Pinpoint the cell where the given text exists, returning its [x, y] midpoint coordinate. 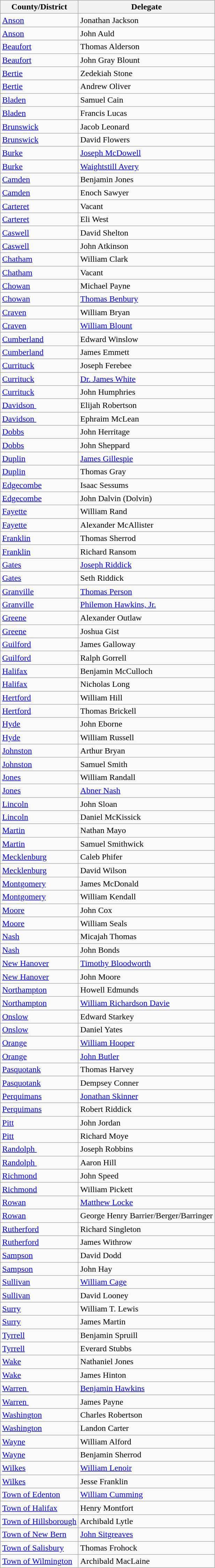
Arthur Bryan [146, 751]
William Randall [146, 777]
John Dalvin (Dolvin) [146, 498]
John Sitgreaves [146, 1534]
Richard Moye [146, 1136]
Micajah Thomas [146, 937]
John Moore [146, 976]
Thomas Frohock [146, 1548]
Ralph Gorrell [146, 658]
Town of Halifax [39, 1508]
Thomas Sherrod [146, 538]
David Flowers [146, 140]
Zedekiah Stone [146, 73]
James Payne [146, 1402]
Elijah Robertson [146, 406]
John Herritage [146, 432]
John Cox [146, 910]
William Seals [146, 923]
William Pickett [146, 1189]
Alexander McAllister [146, 525]
Joseph Robbins [146, 1149]
David Dodd [146, 1256]
James Emmett [146, 352]
Town of Edenton [39, 1495]
Samuel Cain [146, 100]
William T. Lewis [146, 1309]
Everard Stubbs [146, 1348]
Benjamin Hawkins [146, 1388]
Isaac Sessums [146, 485]
Archibald MacLaine [146, 1561]
William Hill [146, 698]
John Gray Blount [146, 60]
William Kendall [146, 897]
John Bonds [146, 950]
Benjamin Sherrod [146, 1455]
Thomas Alderson [146, 47]
Joshua Gist [146, 631]
Joseph McDowell [146, 153]
County/District [39, 7]
Town of New Bern [39, 1534]
Daniel Yates [146, 1030]
Nathan Mayo [146, 831]
John Atkinson [146, 246]
James Gillespie [146, 459]
Aaron Hill [146, 1162]
David Wilson [146, 870]
Nicholas Long [146, 684]
David Shelton [146, 233]
Richard Ransom [146, 551]
William Richardson Davie [146, 1003]
William Bryan [146, 312]
Thomas Brickell [146, 711]
William Alford [146, 1442]
Timothy Bloodworth [146, 963]
William Clark [146, 259]
John Humphries [146, 392]
William Cumming [146, 1495]
James McDonald [146, 884]
Robert Riddick [146, 1109]
Edward Starkey [146, 1017]
Jesse Franklin [146, 1481]
Francis Lucas [146, 113]
Daniel McKissick [146, 817]
Benjamin McCulloch [146, 671]
James Withrow [146, 1242]
Delegate [146, 7]
John Speed [146, 1176]
John Sloan [146, 804]
Samuel Smith [146, 764]
Town of Hillsborough [39, 1521]
Dr. James White [146, 379]
Joseph Ferebee [146, 365]
John Jordan [146, 1123]
Edward Winslow [146, 339]
Caleb Phifer [146, 857]
William Cage [146, 1282]
Joseph Riddick [146, 565]
Andrew Oliver [146, 87]
William Rand [146, 512]
Waightstill Avery [146, 166]
Charles Robertson [146, 1415]
Seth Riddick [146, 578]
Ephraim McLean [146, 419]
David Looney [146, 1295]
William Blount [146, 326]
Town of Wilmington [39, 1561]
Thomas Gray [146, 472]
Matthew Locke [146, 1202]
Thomas Harvey [146, 1070]
Dempsey Conner [146, 1083]
Benjamin Spruill [146, 1335]
Town of Salisbury [39, 1548]
William Russell [146, 737]
Samuel Smithwick [146, 844]
Henry Montfort [146, 1508]
Enoch Sawyer [146, 193]
John Eborne [146, 724]
George Henry Barrier/Berger/Barringer [146, 1216]
Alexander Outlaw [146, 618]
Benjamin Jones [146, 180]
Richard Singleton [146, 1229]
Jonathan Skinner [146, 1096]
Jonathan Jackson [146, 20]
James Galloway [146, 645]
John Auld [146, 34]
Philemon Hawkins, Jr. [146, 605]
Michael Payne [146, 286]
James Martin [146, 1322]
Thomas Benbury [146, 299]
William Lenoir [146, 1468]
John Sheppard [146, 445]
John Hay [146, 1269]
Abner Nash [146, 790]
Nathaniel Jones [146, 1362]
James Hinton [146, 1375]
Landon Carter [146, 1428]
Jacob Leonard [146, 126]
John Butler [146, 1056]
Eli West [146, 220]
Thomas Person [146, 592]
Archibald Lytle [146, 1521]
William Hooper [146, 1043]
Howell Edmunds [146, 990]
